Output the (X, Y) coordinate of the center of the cell containing the given text.  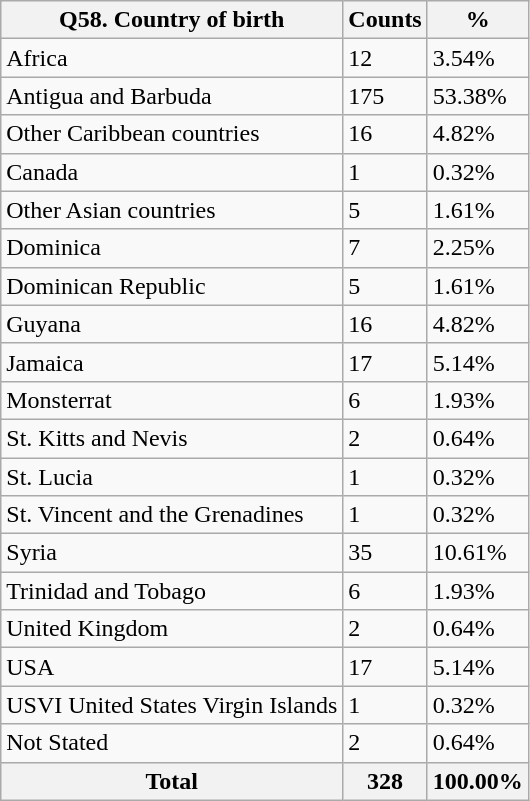
12 (385, 58)
Total (172, 781)
St. Kitts and Nevis (172, 438)
328 (385, 781)
Dominica (172, 248)
Antigua and Barbuda (172, 96)
2.25% (478, 248)
Guyana (172, 324)
10.61% (478, 553)
35 (385, 553)
Africa (172, 58)
USVI United States Virgin Islands (172, 705)
7 (385, 248)
Dominican Republic (172, 286)
USA (172, 667)
Other Asian countries (172, 210)
Trinidad and Tobago (172, 591)
Monsterrat (172, 400)
175 (385, 96)
Q58. Country of birth (172, 20)
Not Stated (172, 743)
Jamaica (172, 362)
3.54% (478, 58)
Other Caribbean countries (172, 134)
Canada (172, 172)
St. Lucia (172, 477)
United Kingdom (172, 629)
Counts (385, 20)
Syria (172, 553)
53.38% (478, 96)
St. Vincent and the Grenadines (172, 515)
% (478, 20)
100.00% (478, 781)
